Provide the (x, y) coordinate of the cell's center where the given text is located.  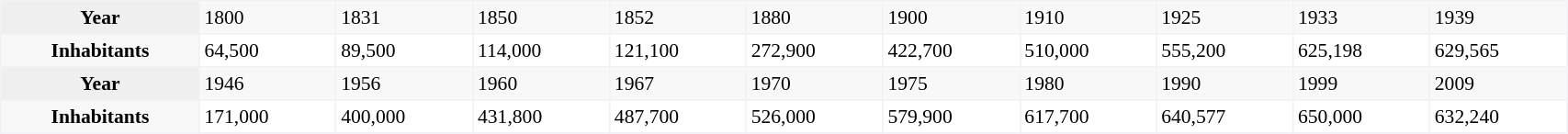
1980 (1088, 84)
640,577 (1225, 117)
1990 (1225, 84)
1956 (404, 84)
272,900 (814, 50)
617,700 (1088, 117)
422,700 (952, 50)
1967 (678, 84)
1831 (404, 17)
171,000 (268, 117)
579,900 (952, 117)
1900 (952, 17)
431,800 (542, 117)
400,000 (404, 117)
510,000 (1088, 50)
1970 (814, 84)
555,200 (1225, 50)
1910 (1088, 17)
526,000 (814, 117)
1800 (268, 17)
2009 (1499, 84)
89,500 (404, 50)
1852 (678, 17)
114,000 (542, 50)
1946 (268, 84)
1880 (814, 17)
650,000 (1361, 117)
629,565 (1499, 50)
1933 (1361, 17)
1975 (952, 84)
632,240 (1499, 117)
1939 (1499, 17)
1999 (1361, 84)
1925 (1225, 17)
487,700 (678, 117)
1960 (542, 84)
121,100 (678, 50)
625,198 (1361, 50)
64,500 (268, 50)
1850 (542, 17)
